Output the (x, y) coordinate of the center of the cell containing the given text.  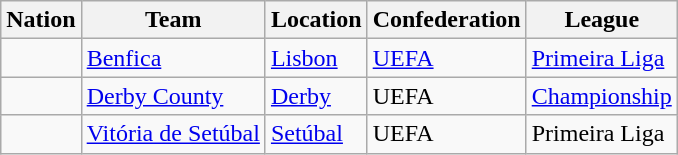
Vitória de Setúbal (173, 134)
Team (173, 20)
Benfica (173, 58)
Location (316, 20)
Nation (41, 20)
Lisbon (316, 58)
Championship (602, 96)
Derby (316, 96)
Setúbal (316, 134)
Derby County (173, 96)
League (602, 20)
Confederation (446, 20)
